Locate the cell with the specified text and output its [X, Y] center coordinate. 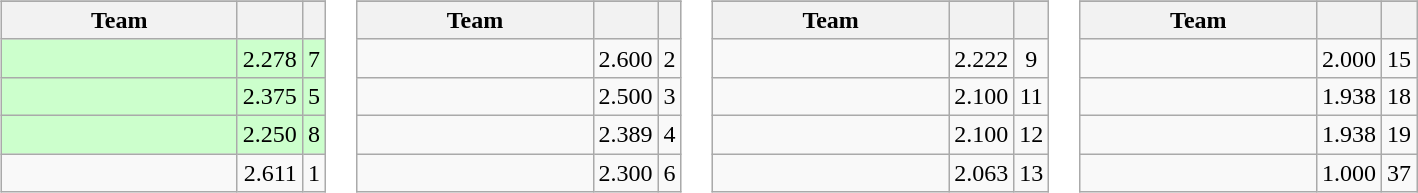
11 [1032, 96]
15 [1398, 58]
8 [314, 134]
1 [314, 173]
7 [314, 58]
18 [1398, 96]
9 [1032, 58]
2.389 [626, 134]
2.375 [270, 96]
13 [1032, 173]
2 [670, 58]
2.063 [982, 173]
1.000 [1348, 173]
2.250 [270, 134]
2.278 [270, 58]
5 [314, 96]
12 [1032, 134]
2.611 [270, 173]
4 [670, 134]
2.300 [626, 173]
2.000 [1348, 58]
2.600 [626, 58]
2.222 [982, 58]
37 [1398, 173]
19 [1398, 134]
2.500 [626, 96]
3 [670, 96]
6 [670, 173]
